Detect which cell encompasses the target text, then output its [X, Y] center coordinate. 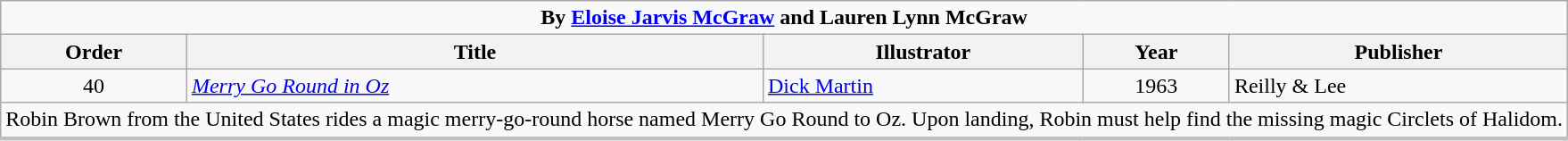
Year [1156, 52]
Reilly & Lee [1399, 86]
Order [95, 52]
Dick Martin [922, 86]
Publisher [1399, 52]
Merry Go Round in Oz [475, 86]
1963 [1156, 86]
Title [475, 52]
Illustrator [922, 52]
By Eloise Jarvis McGraw and Lauren Lynn McGraw [785, 18]
40 [95, 86]
